From the cell containing the given text, extract its center point as [x, y] coordinate. 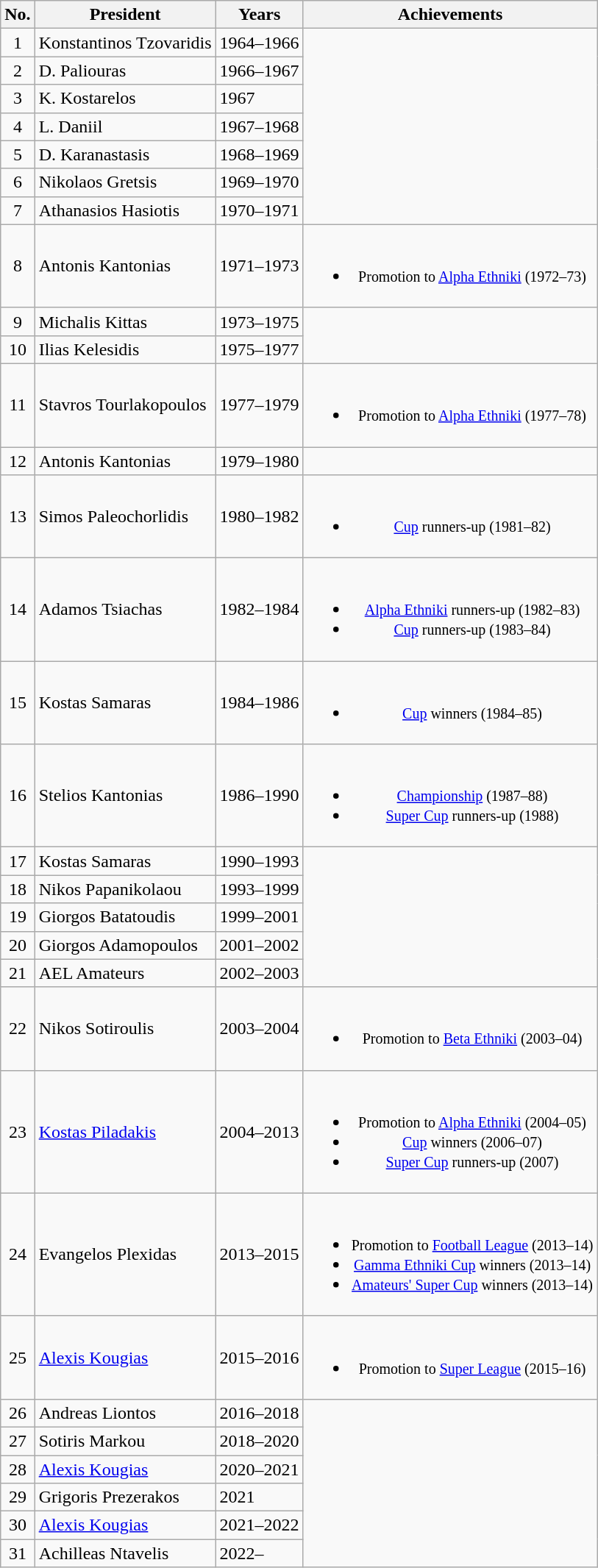
Evangelos Plexidas [125, 1255]
26 [18, 1413]
2016–2018 [259, 1413]
Cup runners-up (1981–82) [450, 516]
Championship (1987–88)Super Cup runners-up (1988) [450, 796]
Cup winners (1984–85) [450, 703]
Andreas Liontos [125, 1413]
1966–1967 [259, 71]
1973–1975 [259, 321]
Grigoris Prezerakos [125, 1497]
24 [18, 1255]
Alpha Ethniki runners-up (1982–83)Cup runners-up (1983–84) [450, 610]
1971–1973 [259, 266]
Michalis Kittas [125, 321]
4 [18, 126]
1967–1968 [259, 126]
16 [18, 796]
Years [259, 15]
25 [18, 1358]
2018–2020 [259, 1441]
Promotion to Alpha Ethniki (2004–05)Cup winners (2006–07)Super Cup runners-up (2007) [450, 1131]
AEL Amateurs [125, 973]
1 [18, 43]
13 [18, 516]
19 [18, 917]
2001–2002 [259, 945]
K. Kostarelos [125, 99]
Giorgos Adamopoulos [125, 945]
Promotion to Football League (2013–14)Gamma Ethniki Cup winners (2013–14)Amateurs' Super Cup winners (2013–14) [450, 1255]
28 [18, 1469]
Giorgos Batatoudis [125, 917]
1979–1980 [259, 461]
Nikos Papanikolaou [125, 889]
3 [18, 99]
1982–1984 [259, 610]
1977–1979 [259, 405]
Nikos Sotiroulis [125, 1028]
11 [18, 405]
2013–2015 [259, 1255]
Simos Paleochorlidis [125, 516]
1990–1993 [259, 861]
D. Paliouras [125, 71]
2004–2013 [259, 1131]
1975–1977 [259, 349]
2 [18, 71]
5 [18, 154]
Promotion to Alpha Ethniki (1977–78) [450, 405]
7 [18, 210]
Achilleas Ntavelis [125, 1553]
14 [18, 610]
Kostas Piladakis [125, 1131]
Sotiris Markou [125, 1441]
18 [18, 889]
27 [18, 1441]
6 [18, 182]
1999–2001 [259, 917]
Nikolaos Gretsis [125, 182]
1993–1999 [259, 889]
20 [18, 945]
15 [18, 703]
23 [18, 1131]
Athanasios Hasiotis [125, 210]
29 [18, 1497]
17 [18, 861]
Promotion to Super League (2015–16) [450, 1358]
22 [18, 1028]
Konstantinos Tzovaridis [125, 43]
1969–1970 [259, 182]
8 [18, 266]
1970–1971 [259, 210]
1980–1982 [259, 516]
Stavros Tourlakopoulos [125, 405]
2003–2004 [259, 1028]
L. Daniil [125, 126]
Achievements [450, 15]
D. Karanastasis [125, 154]
President [125, 15]
2002–2003 [259, 973]
1986–1990 [259, 796]
30 [18, 1525]
Promotion to Alpha Ethniki (1972–73) [450, 266]
9 [18, 321]
2022– [259, 1553]
1968–1969 [259, 154]
21 [18, 973]
Ilias Kelesidis [125, 349]
Stelios Kantonias [125, 796]
2021–2022 [259, 1525]
1967 [259, 99]
Adamos Tsiachas [125, 610]
2020–2021 [259, 1469]
No. [18, 15]
2021 [259, 1497]
Promotion to Beta Ethniki (2003–04) [450, 1028]
1964–1966 [259, 43]
12 [18, 461]
31 [18, 1553]
10 [18, 349]
1984–1986 [259, 703]
2015–2016 [259, 1358]
